Detect which cell encompasses the target text, then output its (X, Y) center coordinate. 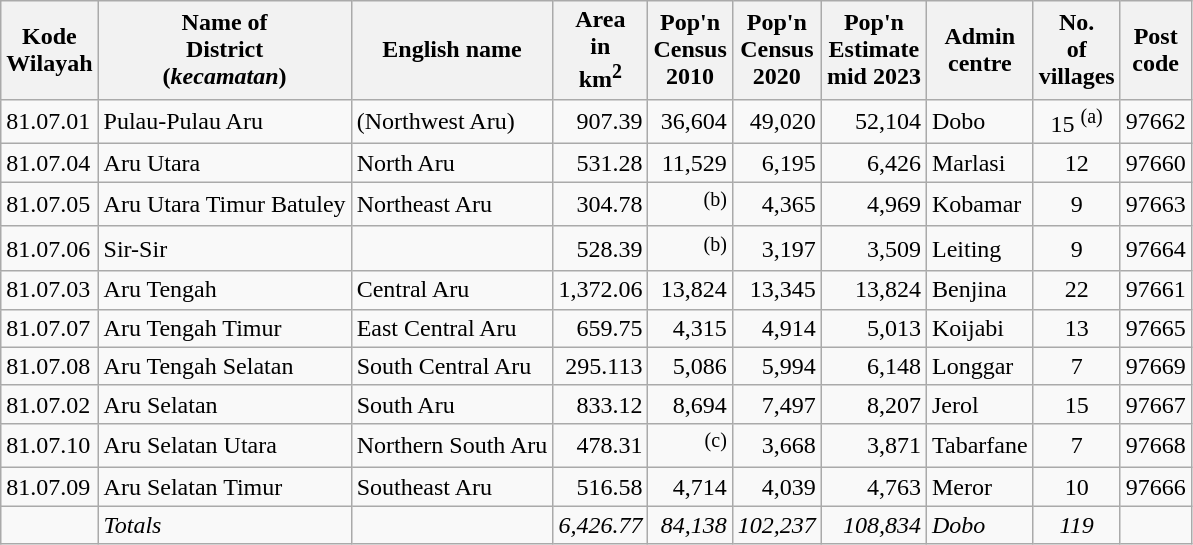
81.07.09 (50, 487)
Pop'nEstimatemid 2023 (874, 50)
4,914 (776, 328)
4,969 (874, 204)
8,694 (690, 404)
4,039 (776, 487)
12 (1076, 163)
Northeast Aru (452, 204)
(c) (690, 446)
102,237 (776, 525)
81.07.07 (50, 328)
Aru Tengah Selatan (224, 366)
Pop'nCensus2010 (690, 50)
531.28 (600, 163)
11,529 (690, 163)
3,197 (776, 248)
84,138 (690, 525)
15 (a) (1076, 122)
6,426 (874, 163)
Southeast Aru (452, 487)
Admin centre (980, 50)
81.07.08 (50, 366)
81.07.02 (50, 404)
Sir-Sir (224, 248)
81.07.06 (50, 248)
Pop'nCensus2020 (776, 50)
Name ofDistrict(kecamatan) (224, 50)
4,315 (690, 328)
Aru Selatan Utara (224, 446)
Kode Wilayah (50, 50)
528.39 (600, 248)
Meror (980, 487)
108,834 (874, 525)
Aru Tengah Timur (224, 328)
4,714 (690, 487)
516.58 (600, 487)
81.07.04 (50, 163)
(Northwest Aru) (452, 122)
97667 (1156, 404)
East Central Aru (452, 328)
Totals (224, 525)
Marlasi (980, 163)
Leiting (980, 248)
Benjina (980, 290)
4,365 (776, 204)
6,426.77 (600, 525)
13 (1076, 328)
659.75 (600, 328)
97662 (1156, 122)
South Central Aru (452, 366)
81.07.03 (50, 290)
3,509 (874, 248)
Postcode (1156, 50)
304.78 (600, 204)
4,763 (874, 487)
5,013 (874, 328)
97668 (1156, 446)
13,345 (776, 290)
Aru Utara (224, 163)
97663 (1156, 204)
6,195 (776, 163)
Longgar (980, 366)
Aru Tengah (224, 290)
81.07.10 (50, 446)
295.113 (600, 366)
1,372.06 (600, 290)
97661 (1156, 290)
English name (452, 50)
3,668 (776, 446)
8,207 (874, 404)
81.07.05 (50, 204)
Tabarfane (980, 446)
6,148 (874, 366)
907.39 (600, 122)
22 (1076, 290)
Kobamar (980, 204)
49,020 (776, 122)
7,497 (776, 404)
97664 (1156, 248)
North Aru (452, 163)
81.07.01 (50, 122)
South Aru (452, 404)
36,604 (690, 122)
Areainkm2 (600, 50)
478.31 (600, 446)
97660 (1156, 163)
Central Aru (452, 290)
Aru Selatan Timur (224, 487)
119 (1076, 525)
Aru Utara Timur Batuley (224, 204)
10 (1076, 487)
Pulau-Pulau Aru (224, 122)
15 (1076, 404)
52,104 (874, 122)
5,086 (690, 366)
Jerol (980, 404)
97665 (1156, 328)
Koijabi (980, 328)
97666 (1156, 487)
97669 (1156, 366)
No. of villages (1076, 50)
3,871 (874, 446)
Northern South Aru (452, 446)
5,994 (776, 366)
Aru Selatan (224, 404)
833.12 (600, 404)
